Output the [x, y] coordinate of the center of the cell containing the given text.  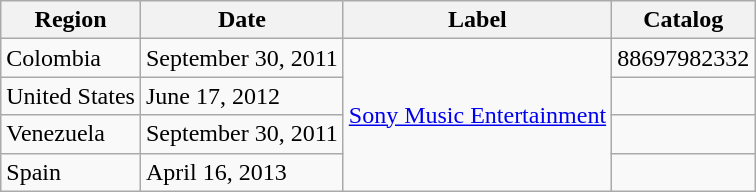
Label [477, 20]
Catalog [684, 20]
Colombia [71, 58]
Venezuela [71, 134]
Date [242, 20]
Sony Music Entertainment [477, 115]
Spain [71, 172]
88697982332 [684, 58]
United States [71, 96]
April 16, 2013 [242, 172]
June 17, 2012 [242, 96]
Region [71, 20]
